From the cell containing the given text, extract its center point as (X, Y) coordinate. 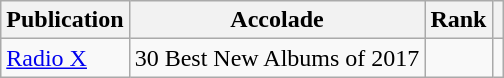
Rank (458, 20)
Publication (65, 20)
30 Best New Albums of 2017 (277, 58)
Accolade (277, 20)
Radio X (65, 58)
